Scan for the cell matching the given text and deliver its (X, Y) coordinate at center. 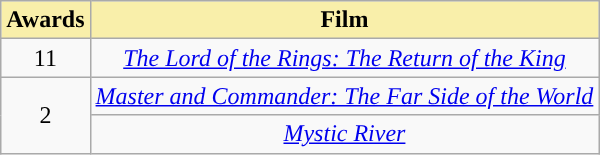
Master and Commander: The Far Side of the World (344, 96)
Film (344, 20)
2 (46, 115)
The Lord of the Rings: The Return of the King (344, 58)
11 (46, 58)
Awards (46, 20)
Mystic River (344, 134)
